For the text-containing cell, return its midpoint in (X, Y) coordinate format. 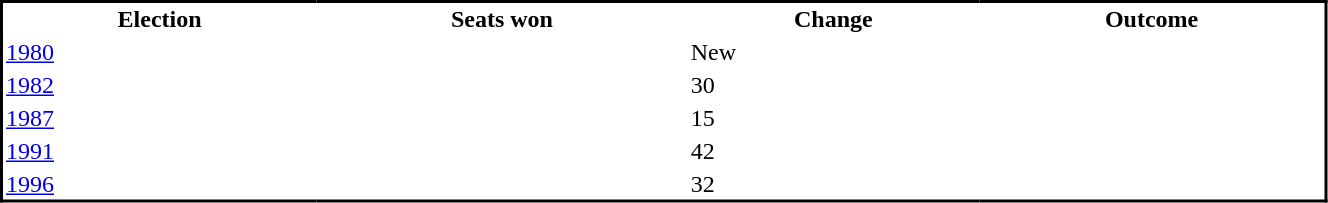
Outcome (1152, 19)
30 (834, 86)
42 (834, 152)
Seats won (502, 19)
Election (160, 19)
1991 (160, 152)
1996 (160, 184)
1987 (160, 118)
1980 (160, 52)
32 (834, 184)
New (834, 52)
Change (834, 19)
15 (834, 118)
1982 (160, 86)
